From the cell containing the given text, extract its center point as [X, Y] coordinate. 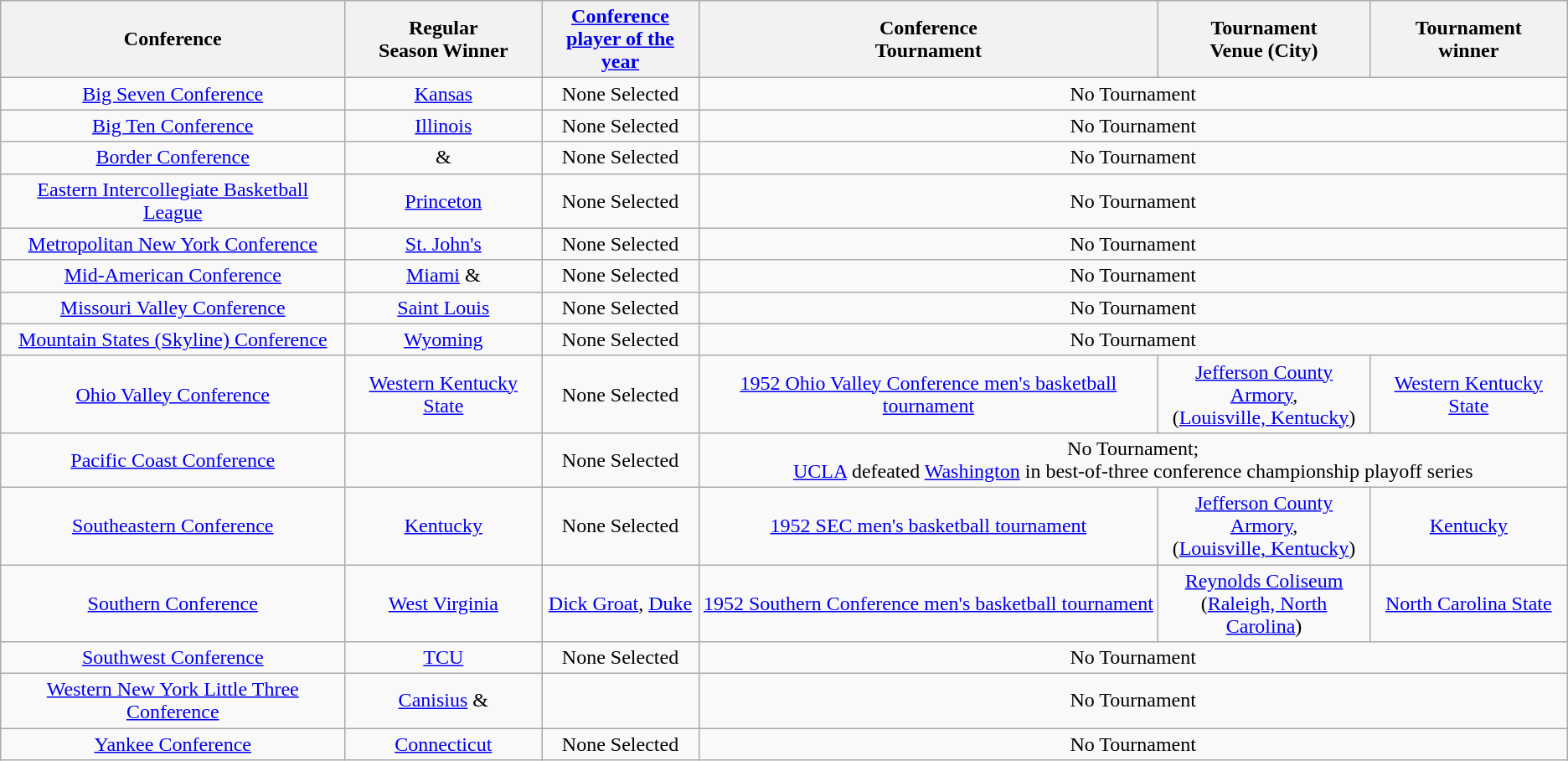
Southwest Conference [173, 658]
& [444, 158]
Big Seven Conference [173, 94]
Big Ten Conference [173, 126]
St. John's [444, 244]
Regular Season Winner [444, 39]
TCU [444, 658]
Southeastern Conference [173, 525]
Mid-American Conference [173, 276]
Conference Tournament [928, 39]
Conference player of the year [620, 39]
Conference [173, 39]
Western New York Little Three Conference [173, 701]
Dick Groat, Duke [620, 603]
No Tournament;UCLA defeated Washington in best-of-three conference championship playoff series [1132, 459]
Border Conference [173, 158]
Miami & [444, 276]
Princeton [444, 201]
Tournament winner [1468, 39]
Reynolds Coliseum(Raleigh, North Carolina) [1265, 603]
Canisius & [444, 701]
Missouri Valley Conference [173, 308]
1952 Southern Conference men's basketball tournament [928, 603]
Wyoming [444, 339]
Southern Conference [173, 603]
Illinois [444, 126]
North Carolina State [1468, 603]
Kansas [444, 94]
1952 SEC men's basketball tournament [928, 525]
Eastern Intercollegiate Basketball League [173, 201]
Tournament Venue (City) [1265, 39]
Ohio Valley Conference [173, 394]
West Virginia [444, 603]
Saint Louis [444, 308]
Yankee Conference [173, 744]
Mountain States (Skyline) Conference [173, 339]
1952 Ohio Valley Conference men's basketball tournament [928, 394]
Metropolitan New York Conference [173, 244]
Connecticut [444, 744]
Pacific Coast Conference [173, 459]
